Return the (x, y) coordinate for the center point of the cell that contains the specified text.  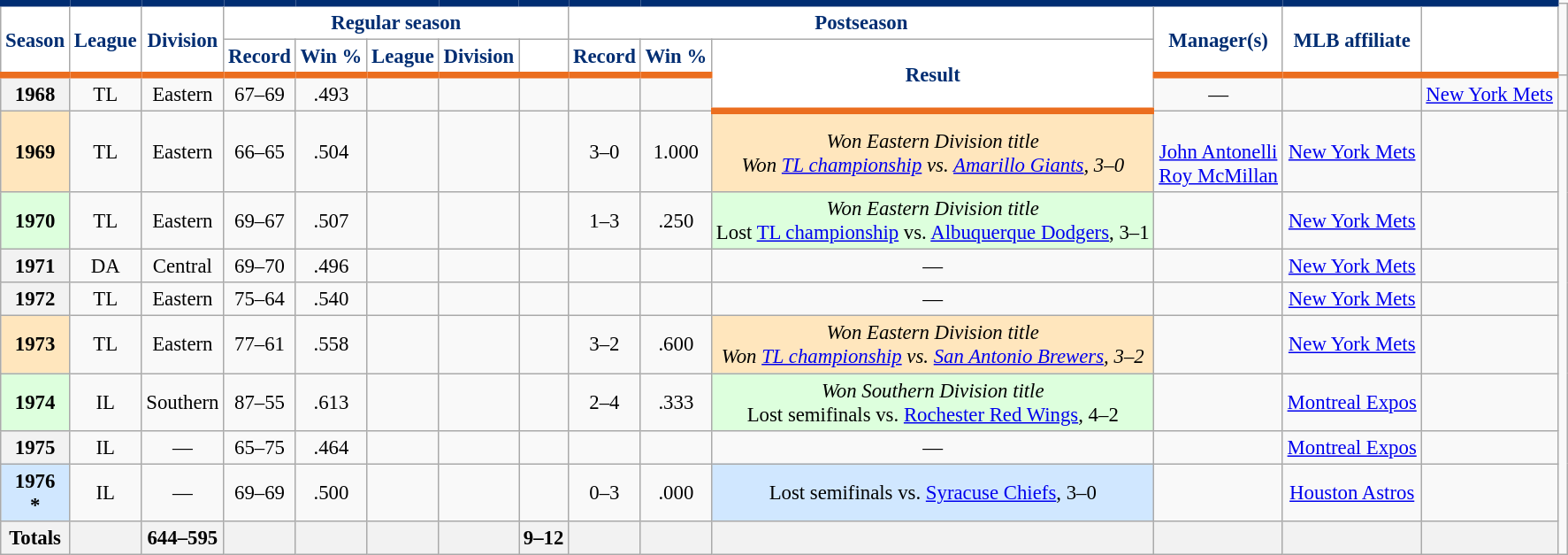
1973 (35, 345)
.250 (676, 221)
.500 (331, 492)
Postseason (861, 21)
John AntonelliRoy McMillan (1219, 152)
69–69 (260, 492)
1968 (35, 94)
.540 (331, 300)
66–65 (260, 152)
Manager(s) (1219, 39)
65–75 (260, 447)
1974 (35, 402)
1972 (35, 300)
Southern (182, 402)
Won Eastern Division titleWon TL championship vs. Amarillo Giants, 3–0 (933, 152)
644–595 (182, 537)
Lost semifinals vs. Syracuse Chiefs, 3–0 (933, 492)
1969 (35, 152)
Won Eastern Division titleWon TL championship vs. San Antonio Brewers, 3–2 (933, 345)
.000 (676, 492)
2–4 (605, 402)
DA (104, 266)
1975 (35, 447)
3–0 (605, 152)
.507 (331, 221)
.493 (331, 94)
3–2 (605, 345)
Totals (35, 537)
1–3 (605, 221)
67–69 (260, 94)
Regular season (396, 21)
77–61 (260, 345)
Won Eastern Division titleLost TL championship vs. Albuquerque Dodgers, 3–1 (933, 221)
1.000 (676, 152)
Season (35, 39)
.600 (676, 345)
.464 (331, 447)
Result (933, 76)
.613 (331, 402)
Won Southern Division titleLost semifinals vs. Rochester Red Wings, 4–2 (933, 402)
.333 (676, 402)
1970 (35, 221)
1976* (35, 492)
1971 (35, 266)
Central (182, 266)
.496 (331, 266)
0–3 (605, 492)
.558 (331, 345)
75–64 (260, 300)
MLB affiliate (1351, 39)
87–55 (260, 402)
Houston Astros (1351, 492)
9–12 (543, 537)
.504 (331, 152)
69–67 (260, 221)
69–70 (260, 266)
